For the text-containing cell, return its midpoint in [x, y] coordinate format. 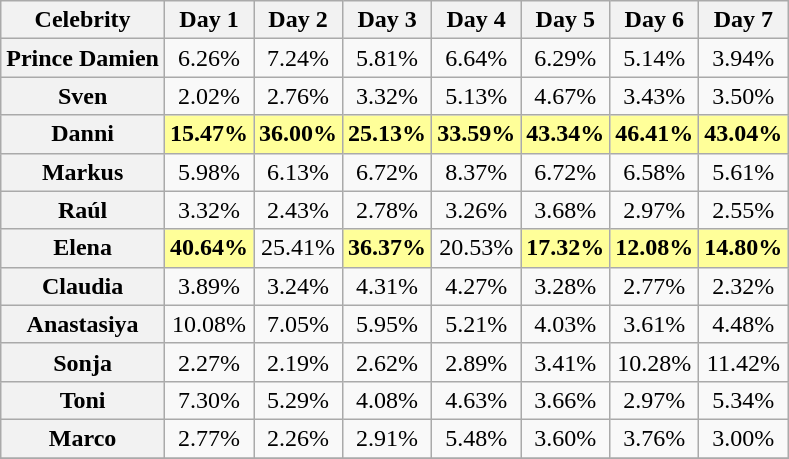
2.78% [388, 210]
4.63% [476, 400]
7.30% [208, 400]
Day 1 [208, 20]
3.89% [208, 286]
3.66% [566, 400]
43.04% [744, 134]
3.28% [566, 286]
6.26% [208, 58]
Raúl [83, 210]
Day 2 [298, 20]
36.00% [298, 134]
2.55% [744, 210]
3.24% [298, 286]
Day 4 [476, 20]
3.43% [654, 96]
3.61% [654, 324]
4.67% [566, 96]
Markus [83, 172]
3.76% [654, 438]
6.58% [654, 172]
6.29% [566, 58]
3.68% [566, 210]
4.03% [566, 324]
2.26% [298, 438]
25.13% [388, 134]
2.27% [208, 362]
10.28% [654, 362]
Marco [83, 438]
5.29% [298, 400]
Toni [83, 400]
4.48% [744, 324]
14.80% [744, 248]
Sonja [83, 362]
43.34% [566, 134]
33.59% [476, 134]
12.08% [654, 248]
Elena [83, 248]
17.32% [566, 248]
5.81% [388, 58]
Day 3 [388, 20]
25.41% [298, 248]
Day 5 [566, 20]
3.00% [744, 438]
Prince Damien [83, 58]
2.19% [298, 362]
3.50% [744, 96]
2.32% [744, 286]
5.34% [744, 400]
3.94% [744, 58]
Claudia [83, 286]
Day 7 [744, 20]
3.26% [476, 210]
Danni [83, 134]
10.08% [208, 324]
20.53% [476, 248]
2.91% [388, 438]
5.98% [208, 172]
3.60% [566, 438]
5.14% [654, 58]
46.41% [654, 134]
2.02% [208, 96]
8.37% [476, 172]
2.62% [388, 362]
15.47% [208, 134]
Day 6 [654, 20]
5.13% [476, 96]
36.37% [388, 248]
Sven [83, 96]
5.61% [744, 172]
4.27% [476, 286]
2.76% [298, 96]
11.42% [744, 362]
6.64% [476, 58]
5.48% [476, 438]
Celebrity [83, 20]
4.31% [388, 286]
Anastasiya [83, 324]
7.05% [298, 324]
7.24% [298, 58]
40.64% [208, 248]
6.13% [298, 172]
2.43% [298, 210]
5.21% [476, 324]
4.08% [388, 400]
5.95% [388, 324]
3.41% [566, 362]
2.89% [476, 362]
